Capture the cell that displays the provided text and extract its (X, Y) central coordinate. 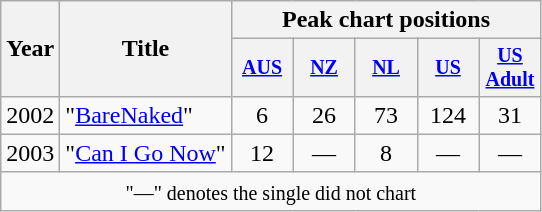
31 (510, 115)
NL (386, 68)
"BareNaked" (146, 115)
12 (262, 153)
NZ (324, 68)
26 (324, 115)
73 (386, 115)
8 (386, 153)
Year (30, 49)
Peak chart positions (386, 20)
Title (146, 49)
US Adult (510, 68)
6 (262, 115)
US (448, 68)
"Can I Go Now" (146, 153)
AUS (262, 68)
"—" denotes the single did not chart (271, 191)
124 (448, 115)
2003 (30, 153)
2002 (30, 115)
